Return the (X, Y) coordinate for the center point of the cell that contains the specified text.  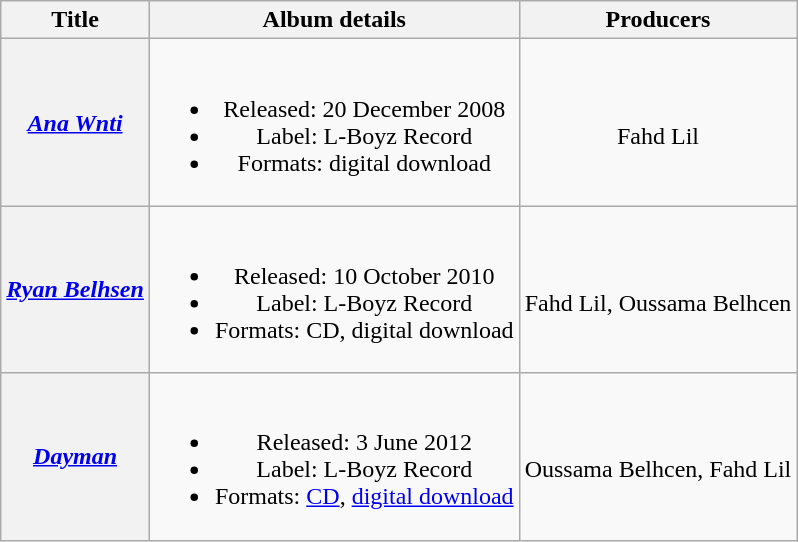
Title (76, 20)
Producers (658, 20)
Released: 20 December 2008Label: L-Boyz RecordFormats: digital download (334, 122)
Oussama Belhcen, Fahd Lil (658, 456)
Dayman (76, 456)
Released: 3 June 2012Label: L-Boyz RecordFormats: CD, digital download (334, 456)
Released: 10 October 2010Label: L-Boyz RecordFormats: CD, digital download (334, 290)
Album details (334, 20)
Fahd Lil (658, 122)
Fahd Lil, Oussama Belhcen (658, 290)
Ryan Belhsen (76, 290)
Ana Wnti (76, 122)
